Capture the cell that displays the provided text and extract its (X, Y) central coordinate. 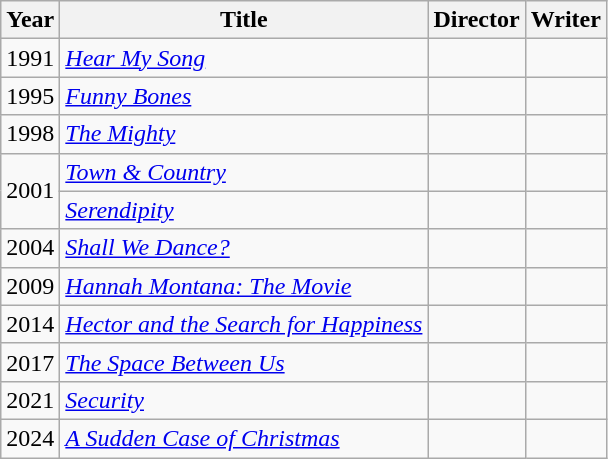
Shall We Dance? (244, 248)
1995 (30, 96)
Hector and the Search for Happiness (244, 324)
1991 (30, 58)
2004 (30, 248)
Serendipity (244, 210)
The Mighty (244, 134)
Title (244, 20)
Writer (566, 20)
Funny Bones (244, 96)
Security (244, 400)
The Space Between Us (244, 362)
2017 (30, 362)
2024 (30, 438)
Hannah Montana: The Movie (244, 286)
Year (30, 20)
2009 (30, 286)
Hear My Song (244, 58)
1998 (30, 134)
Town & Country (244, 172)
2021 (30, 400)
2001 (30, 191)
2014 (30, 324)
A Sudden Case of Christmas (244, 438)
Director (476, 20)
